Output the [x, y] coordinate of the center of the cell containing the given text.  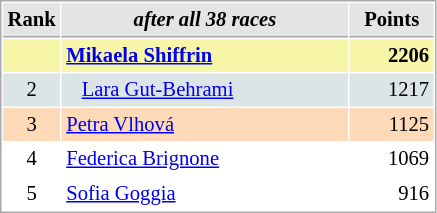
Petra Vlhová [205, 124]
Lara Gut-Behrami [205, 90]
1217 [392, 90]
2 [32, 90]
Points [392, 20]
2206 [392, 56]
1125 [392, 124]
Rank [32, 20]
after all 38 races [205, 20]
Sofia Goggia [205, 194]
Federica Brignone [205, 158]
1069 [392, 158]
Mikaela Shiffrin [205, 56]
916 [392, 194]
4 [32, 158]
3 [32, 124]
5 [32, 194]
